Return the (X, Y) coordinate for the center point of the cell that contains the specified text.  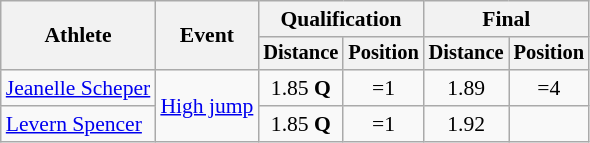
High jump (206, 106)
Final (506, 19)
Levern Spencer (78, 124)
1.89 (466, 88)
=4 (549, 88)
Athlete (78, 36)
Jeanelle Scheper (78, 88)
Qualification (340, 19)
Event (206, 36)
1.92 (466, 124)
